Determine the (X, Y) coordinate at the center of the cell enclosing the given text.  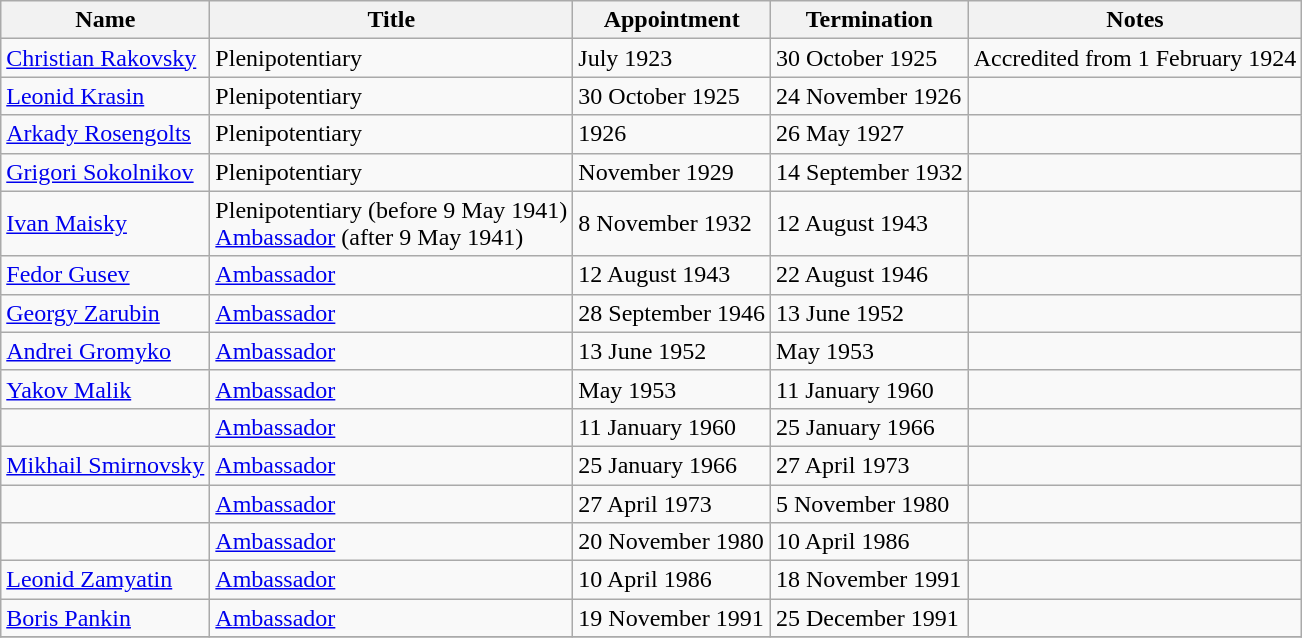
November 1929 (672, 172)
1926 (672, 134)
19 November 1991 (672, 618)
14 September 1932 (870, 172)
Arkady Rosengolts (106, 134)
Christian Rakovsky (106, 58)
28 September 1946 (672, 313)
Termination (870, 20)
26 May 1927 (870, 134)
Leonid Zamyatin (106, 580)
Fedor Gusev (106, 275)
Georgy Zarubin (106, 313)
July 1923 (672, 58)
25 December 1991 (870, 618)
Leonid Krasin (106, 96)
Accredited from 1 February 1924 (1135, 58)
Mikhail Smirnovsky (106, 465)
20 November 1980 (672, 542)
Title (392, 20)
Boris Pankin (106, 618)
24 November 1926 (870, 96)
Name (106, 20)
Yakov Malik (106, 389)
Notes (1135, 20)
Andrei Gromyko (106, 351)
22 August 1946 (870, 275)
8 November 1932 (672, 224)
Appointment (672, 20)
Grigori Sokolnikov (106, 172)
18 November 1991 (870, 580)
Plenipotentiary (before 9 May 1941)Ambassador (after 9 May 1941) (392, 224)
5 November 1980 (870, 503)
Ivan Maisky (106, 224)
